Detect which cell encompasses the target text, then output its [x, y] center coordinate. 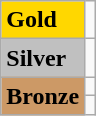
Gold [43, 20]
Bronze [43, 96]
Silver [43, 58]
